Capture the cell that displays the provided text and extract its [X, Y] central coordinate. 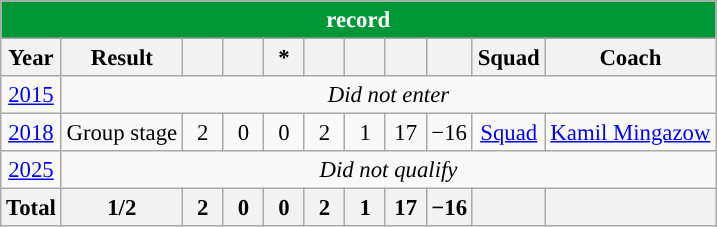
Did not qualify [388, 170]
record [358, 20]
Coach [630, 58]
Result [122, 58]
2015 [31, 95]
Group stage [122, 133]
2018 [31, 133]
Kamil Mingazow [630, 133]
Year [31, 58]
Did not enter [388, 95]
1/2 [122, 208]
* [284, 58]
2025 [31, 170]
Total [31, 208]
